Identify which cell holds the provided text, then report its (x, y) central coordinate. 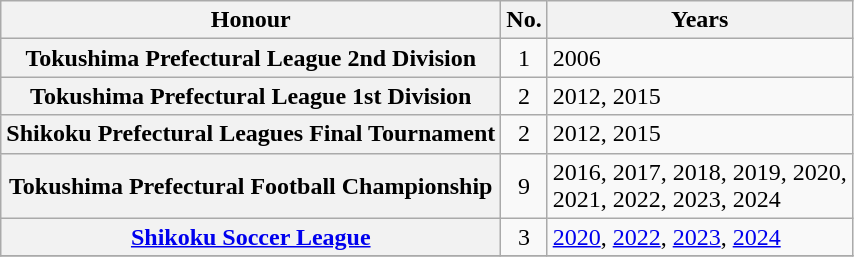
Tokushima Prefectural League 1st Division (251, 96)
Honour (251, 20)
1 (524, 58)
Tokushima Prefectural League 2nd Division (251, 58)
9 (524, 186)
Tokushima Prefectural Football Championship (251, 186)
Shikoku Prefectural Leagues Final Tournament (251, 134)
No. (524, 20)
2016, 2017, 2018, 2019, 2020, 2021, 2022, 2023, 2024 (700, 186)
Years (700, 20)
2020, 2022, 2023, 2024 (700, 237)
3 (524, 237)
2006 (700, 58)
Shikoku Soccer League (251, 237)
